Search for the cell housing the specified text and yield its (x, y) center coordinate. 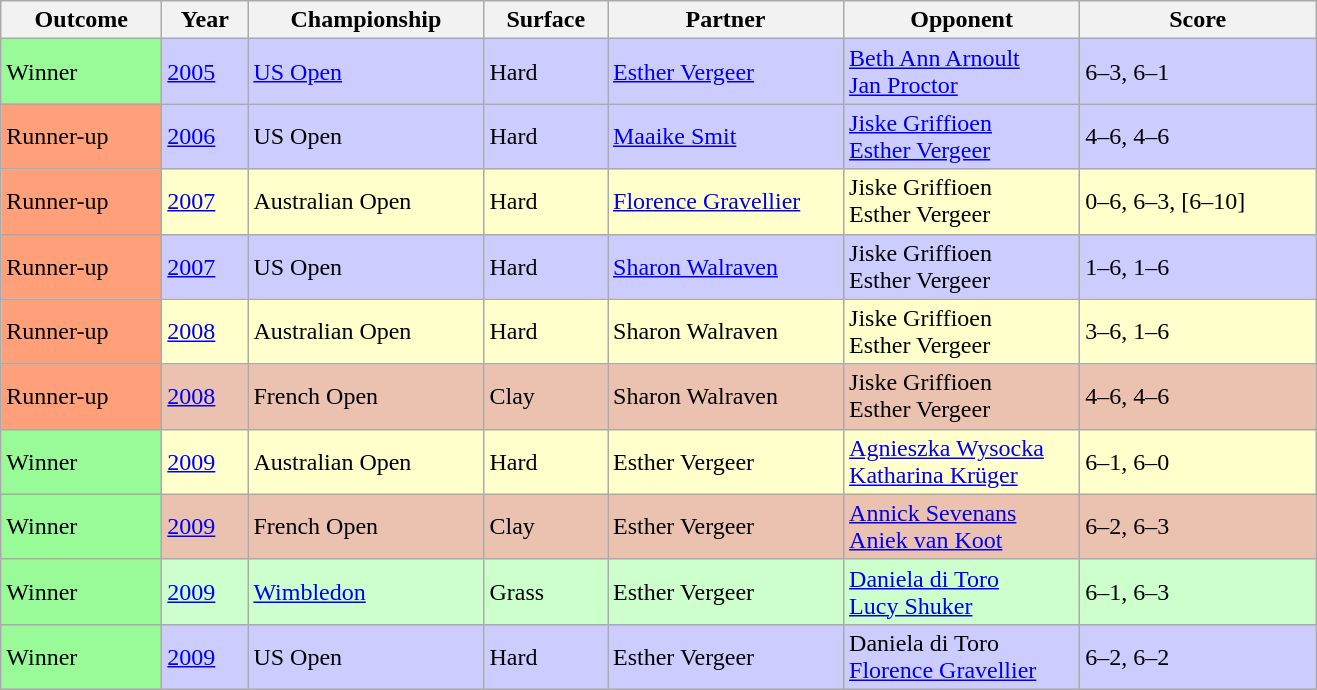
Partner (726, 20)
1–6, 1–6 (1198, 266)
6–2, 6–3 (1198, 526)
Beth Ann ArnoultJan Proctor (962, 72)
3–6, 1–6 (1198, 332)
Annick SevenansAniek van Koot (962, 526)
Agnieszka WysockaKatharina Krüger (962, 462)
6–3, 6–1 (1198, 72)
2006 (205, 136)
Daniela di ToroFlorence Gravellier (962, 656)
Opponent (962, 20)
Maaike Smit (726, 136)
Outcome (82, 20)
6–1, 6–3 (1198, 592)
Florence Gravellier (726, 202)
2005 (205, 72)
Surface (546, 20)
Score (1198, 20)
Daniela di ToroLucy Shuker (962, 592)
Championship (366, 20)
Grass (546, 592)
6–2, 6–2 (1198, 656)
Wimbledon (366, 592)
6–1, 6–0 (1198, 462)
0–6, 6–3, [6–10] (1198, 202)
Year (205, 20)
